Provide the [X, Y] coordinate of the cell's center where the given text is located.  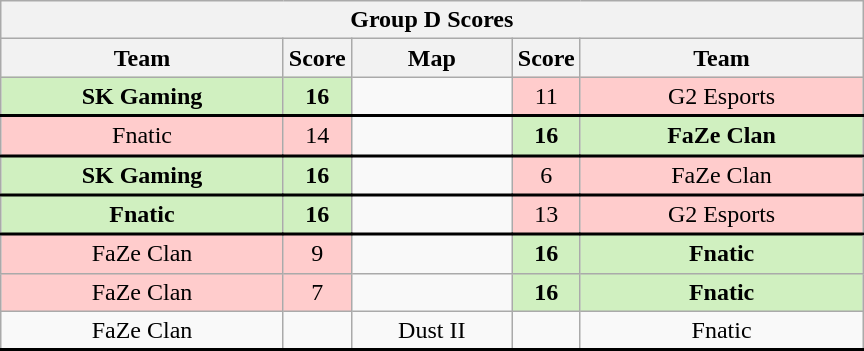
Group D Scores [432, 20]
Dust II [432, 330]
11 [546, 96]
13 [546, 215]
Map [432, 58]
9 [317, 254]
6 [546, 175]
14 [317, 136]
7 [317, 292]
